Output the (x, y) coordinate of the center of the cell containing the given text.  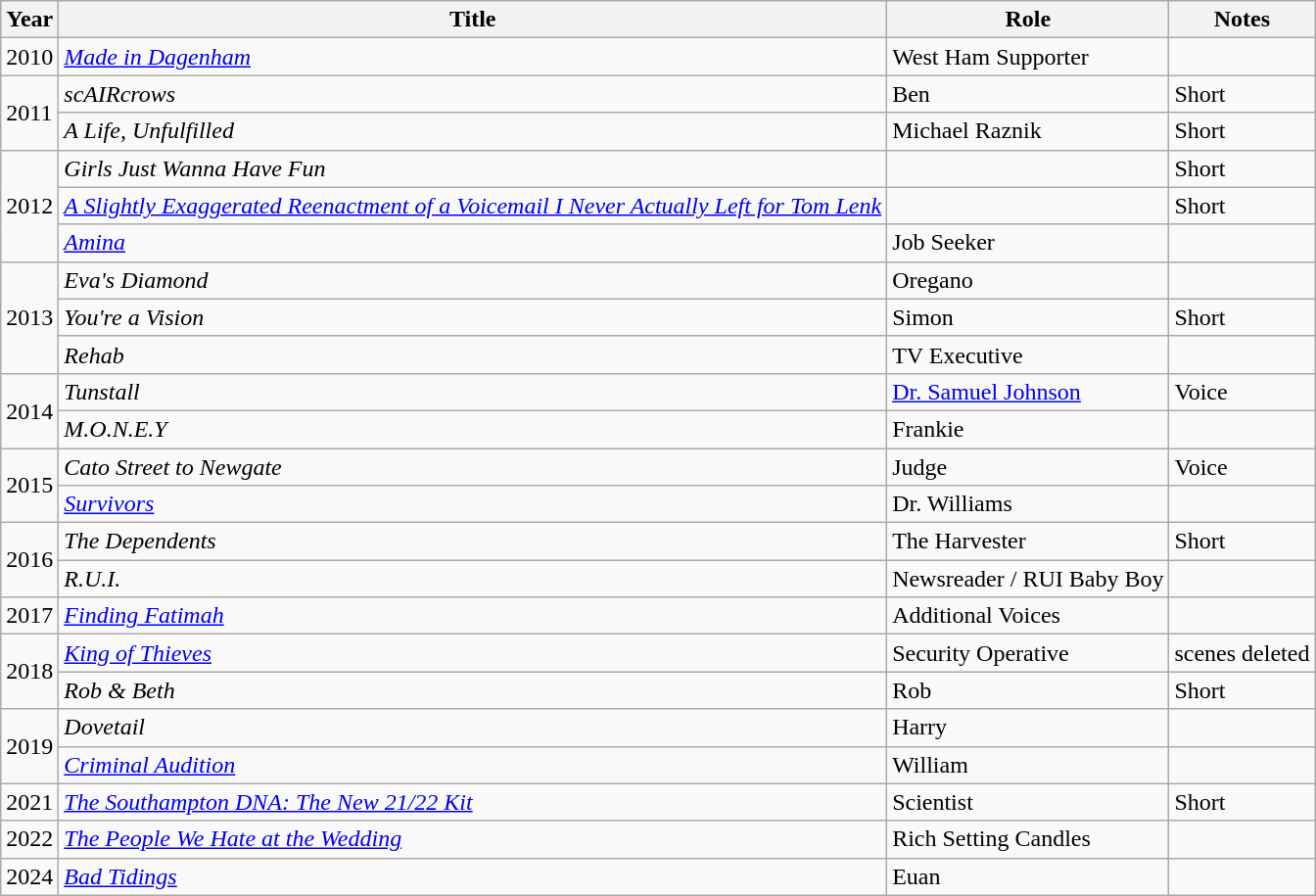
King of Thieves (473, 653)
Judge (1028, 467)
Newsreader / RUI Baby Boy (1028, 579)
The Harvester (1028, 542)
Role (1028, 20)
M.O.N.E.Y (473, 429)
Dr. Samuel Johnson (1028, 392)
Rehab (473, 354)
Dovetail (473, 728)
Job Seeker (1028, 243)
The People We Hate at the Wedding (473, 839)
Scientist (1028, 802)
You're a Vision (473, 317)
Title (473, 20)
Frankie (1028, 429)
Michael Raznik (1028, 131)
Bad Tidings (473, 876)
The Southampton DNA: The New 21/22 Kit (473, 802)
2019 (29, 746)
2012 (29, 206)
Ben (1028, 94)
Amina (473, 243)
Girls Just Wanna Have Fun (473, 168)
2010 (29, 57)
Dr. Williams (1028, 504)
TV Executive (1028, 354)
Notes (1242, 20)
2022 (29, 839)
Security Operative (1028, 653)
scenes deleted (1242, 653)
Rob & Beth (473, 690)
Harry (1028, 728)
Rich Setting Candles (1028, 839)
Rob (1028, 690)
2011 (29, 113)
William (1028, 765)
West Ham Supporter (1028, 57)
Simon (1028, 317)
Euan (1028, 876)
Finding Fatimah (473, 616)
Criminal Audition (473, 765)
The Dependents (473, 542)
2018 (29, 672)
scAIRcrows (473, 94)
Survivors (473, 504)
Cato Street to Newgate (473, 467)
Made in Dagenham (473, 57)
2013 (29, 317)
A Slightly Exaggerated Reenactment of a Voicemail I Never Actually Left for Tom Lenk (473, 206)
2016 (29, 560)
2021 (29, 802)
Year (29, 20)
2024 (29, 876)
A Life, Unfulfilled (473, 131)
Additional Voices (1028, 616)
R.U.I. (473, 579)
Oregano (1028, 280)
2015 (29, 486)
2014 (29, 410)
2017 (29, 616)
Eva's Diamond (473, 280)
Tunstall (473, 392)
